Scan for the cell matching the given text and deliver its (X, Y) coordinate at center. 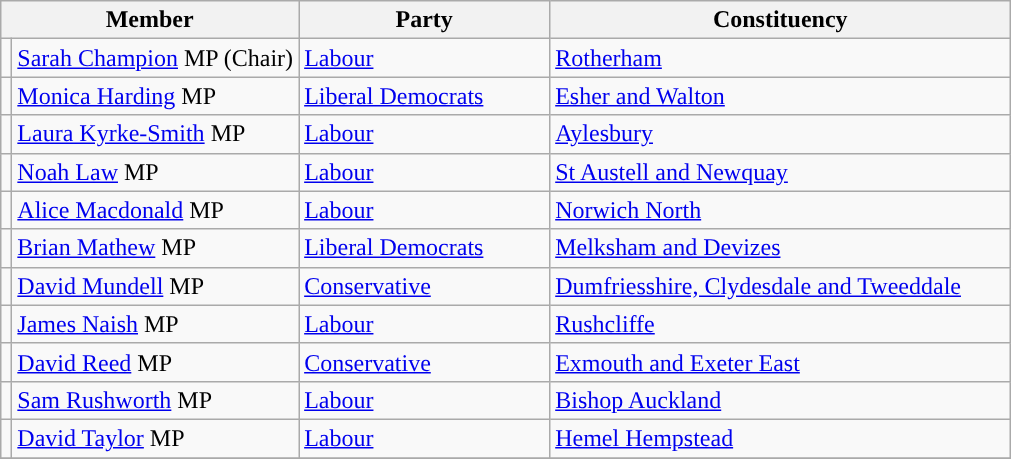
Aylesbury (780, 134)
Constituency (780, 20)
Noah Law MP (156, 172)
Monica Harding MP (156, 96)
Exmouth and Exeter East (780, 362)
David Mundell MP (156, 286)
Rushcliffe (780, 324)
Party (424, 20)
Brian Mathew MP (156, 248)
St Austell and Newquay (780, 172)
Member (150, 20)
Rotherham (780, 58)
Melksham and Devizes (780, 248)
Hemel Hempstead (780, 438)
Dumfriesshire, Clydesdale and Tweeddale (780, 286)
Sam Rushworth MP (156, 400)
Esher and Walton (780, 96)
Norwich North (780, 210)
James Naish MP (156, 324)
Sarah Champion MP (Chair) (156, 58)
David Reed MP (156, 362)
Bishop Auckland (780, 400)
Alice Macdonald MP (156, 210)
David Taylor MP (156, 438)
Laura Kyrke-Smith MP (156, 134)
